Locate the cell with the specified text and output its (x, y) center coordinate. 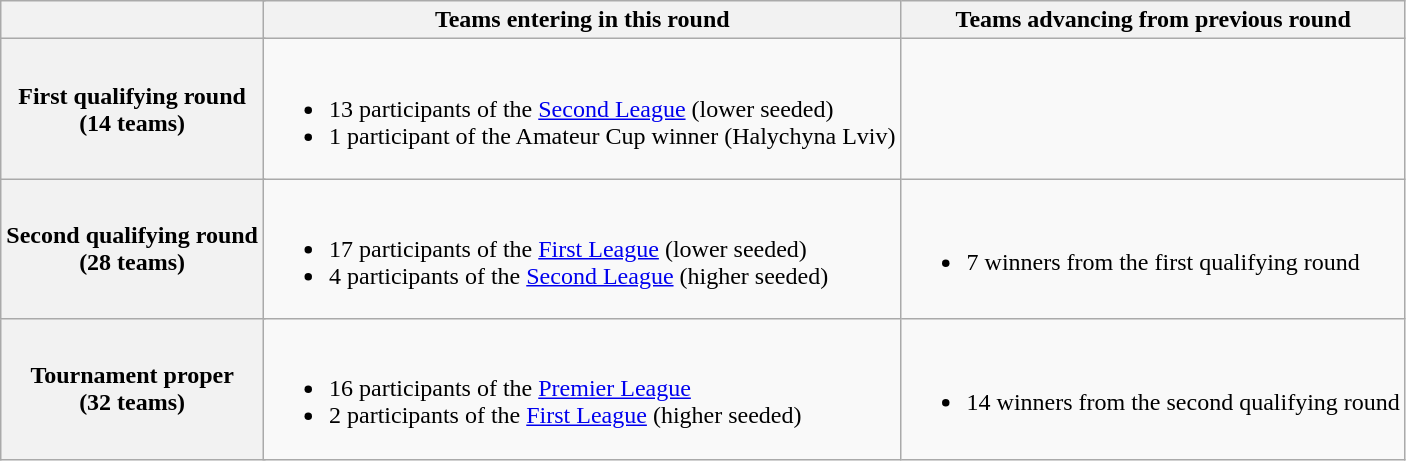
Teams entering in this round (582, 20)
Teams advancing from previous round (1153, 20)
7 winners from the first qualifying round (1153, 249)
17 participants of the First League (lower seeded)4 participants of the Second League (higher seeded) (582, 249)
Second qualifying round (28 teams) (132, 249)
Tournament proper (32 teams) (132, 389)
13 participants of the Second League (lower seeded)1 participant of the Amateur Cup winner (Halychyna Lviv) (582, 109)
First qualifying round (14 teams) (132, 109)
16 participants of the Premier League2 participants of the First League (higher seeded) (582, 389)
14 winners from the second qualifying round (1153, 389)
